Identify which cell holds the provided text, then report its (X, Y) central coordinate. 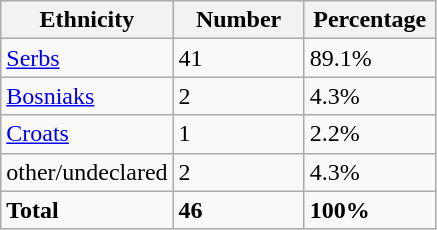
Ethnicity (87, 20)
89.1% (370, 58)
2.2% (370, 134)
Bosniaks (87, 96)
Croats (87, 134)
100% (370, 210)
Number (238, 20)
1 (238, 134)
Serbs (87, 58)
Percentage (370, 20)
Total (87, 210)
46 (238, 210)
other/undeclared (87, 172)
41 (238, 58)
